Output the [X, Y] coordinate of the center of the cell containing the given text.  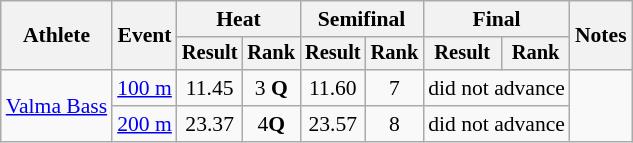
11.60 [333, 88]
Athlete [56, 36]
23.57 [333, 124]
8 [395, 124]
Valma Bass [56, 106]
4Q [271, 124]
Final [496, 19]
11.45 [210, 88]
Heat [238, 19]
Notes [601, 36]
Semifinal [362, 19]
23.37 [210, 124]
200 m [144, 124]
Event [144, 36]
3 Q [271, 88]
100 m [144, 88]
7 [395, 88]
